Pinpoint the cell where the given text exists, returning its [x, y] midpoint coordinate. 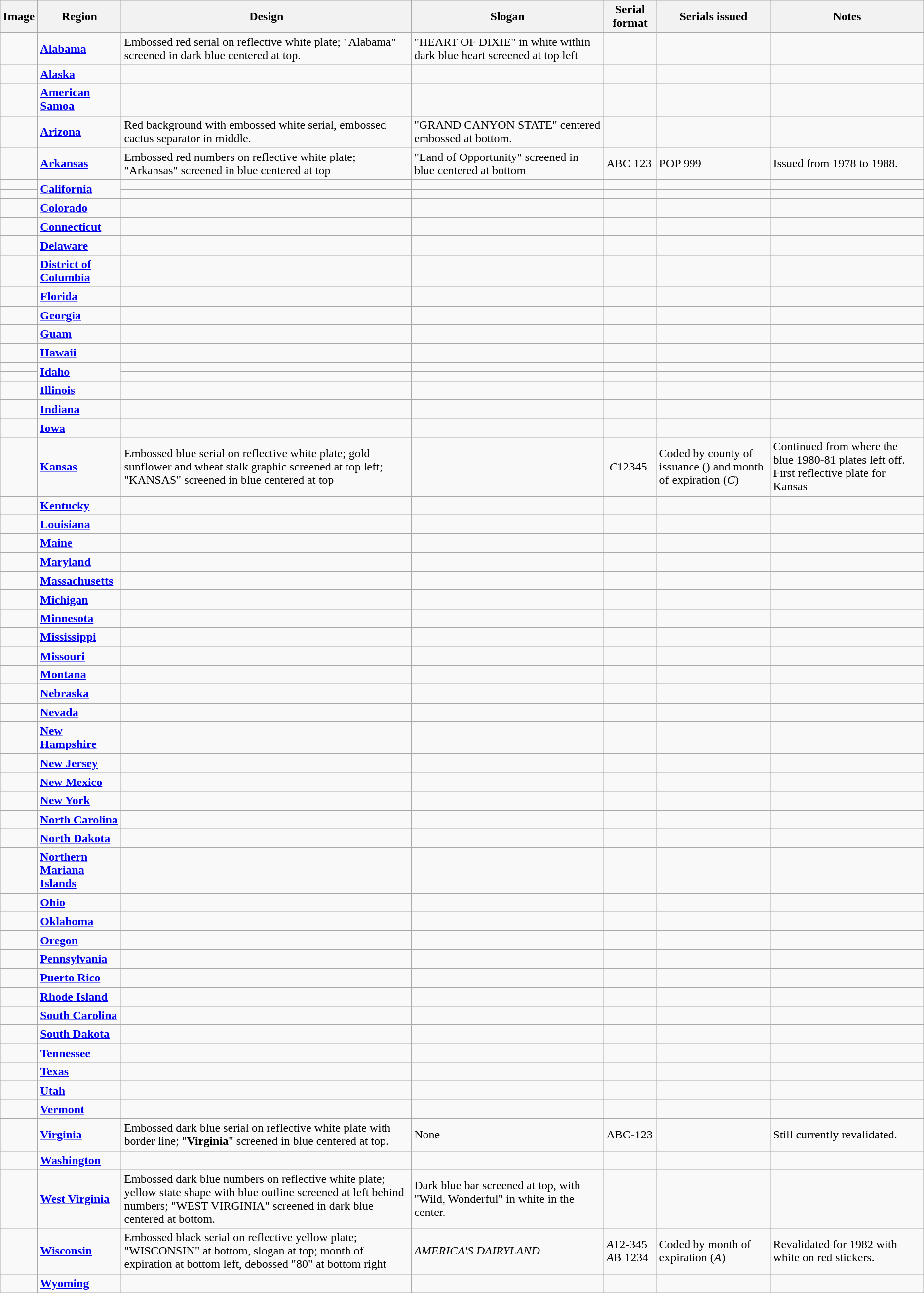
Serial format [630, 17]
Coded by month of expiration (A) [714, 1251]
Louisiana [79, 524]
Nebraska [79, 694]
Florida [79, 296]
Arkansas [79, 164]
South Carolina [79, 1016]
Dark blue bar screened at top, with "Wild, Wonderful" in white in the center. [507, 1199]
None [507, 1135]
Delaware [79, 245]
"GRAND CANYON STATE" centered embossed at bottom. [507, 131]
Missouri [79, 656]
American Samoa [79, 100]
Massachusetts [79, 581]
Issued from 1978 to 1988. [847, 164]
"Land of Opportunity" screened in blue centered at bottom [507, 164]
POP 999 [714, 164]
Wisconsin [79, 1251]
New Hampshire [79, 738]
Texas [79, 1072]
ABC-123 [630, 1135]
Design [267, 17]
Rhode Island [79, 997]
Embossed dark blue serial on reflective white plate with border line; "Virginia" screened in blue centered at top. [267, 1135]
Virginia [79, 1135]
Still currently revalidated. [847, 1135]
A12-345AB 1234 [630, 1251]
North Carolina [79, 820]
West Virginia [79, 1199]
District ofColumbia [79, 271]
Indiana [79, 409]
Embossed red serial on reflective white plate; "Alabama" screened in dark blue centered at top. [267, 48]
Utah [79, 1091]
Vermont [79, 1109]
Kansas [79, 467]
New York [79, 801]
New Mexico [79, 782]
Montana [79, 675]
Kentucky [79, 506]
Alaska [79, 74]
Connecticut [79, 227]
Iowa [79, 428]
South Dakota [79, 1034]
Arizona [79, 131]
Maryland [79, 562]
Serials issued [714, 17]
Nevada [79, 712]
Region [79, 17]
Pennsylvania [79, 959]
Colorado [79, 208]
"HEART OF DIXIE" in white within dark blue heart screened at top left [507, 48]
Ohio [79, 902]
Puerto Rico [79, 978]
Continued from where the blue 1980-81 plates left off. First reflective plate for Kansas [847, 467]
Oklahoma [79, 921]
ABC 123 [630, 164]
Georgia [79, 315]
Mississippi [79, 637]
New Jersey [79, 763]
Idaho [79, 372]
Minnesota [79, 618]
Hawaii [79, 353]
Tennessee [79, 1053]
Wyoming [79, 1283]
Michigan [79, 599]
Notes [847, 17]
Red background with embossed white serial, embossed cactus separator in middle. [267, 131]
Embossed red numbers on reflective white plate; "Arkansas" screened in blue centered at top [267, 164]
Alabama [79, 48]
AMERICA'S DAIRYLAND [507, 1251]
Washington [79, 1160]
North Dakota [79, 838]
Maine [79, 543]
Revalidated for 1982 with white on red stickers. [847, 1251]
Guam [79, 334]
Northern Mariana Islands [79, 870]
Oregon [79, 940]
C12345 [630, 467]
Coded by county of issuance () and month of expiration (C) [714, 467]
Image [19, 17]
Illinois [79, 391]
California [79, 189]
Slogan [507, 17]
